Return (X, Y) of the center of cell containing provided text 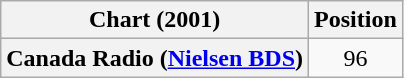
Canada Radio (Nielsen BDS) (155, 58)
96 (356, 58)
Chart (2001) (155, 20)
Position (356, 20)
